Find where the given text appears and provide that cell's center as [X, Y] coordinate. 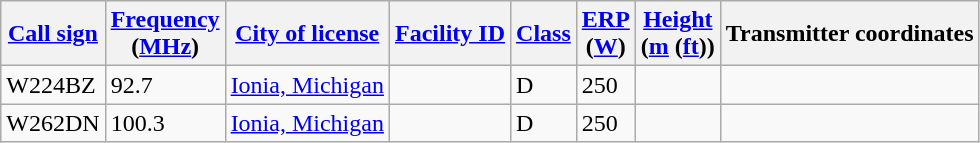
W262DN [53, 123]
Transmitter coordinates [850, 34]
Class [544, 34]
Facility ID [450, 34]
ERP(W) [606, 34]
Call sign [53, 34]
Frequency(MHz) [165, 34]
92.7 [165, 85]
Height(m (ft)) [678, 34]
100.3 [165, 123]
W224BZ [53, 85]
City of license [307, 34]
